Detect which cell encompasses the target text, then output its [x, y] center coordinate. 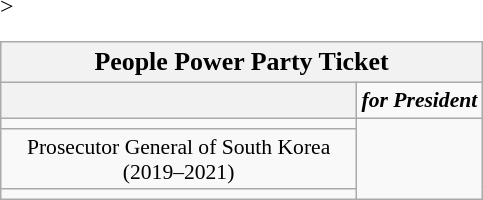
for President [419, 100]
Prosecutor General of South Korea(2019–2021) [179, 158]
People Power Party Ticket [242, 62]
